Pinpoint the cell where the given text exists, returning its (x, y) midpoint coordinate. 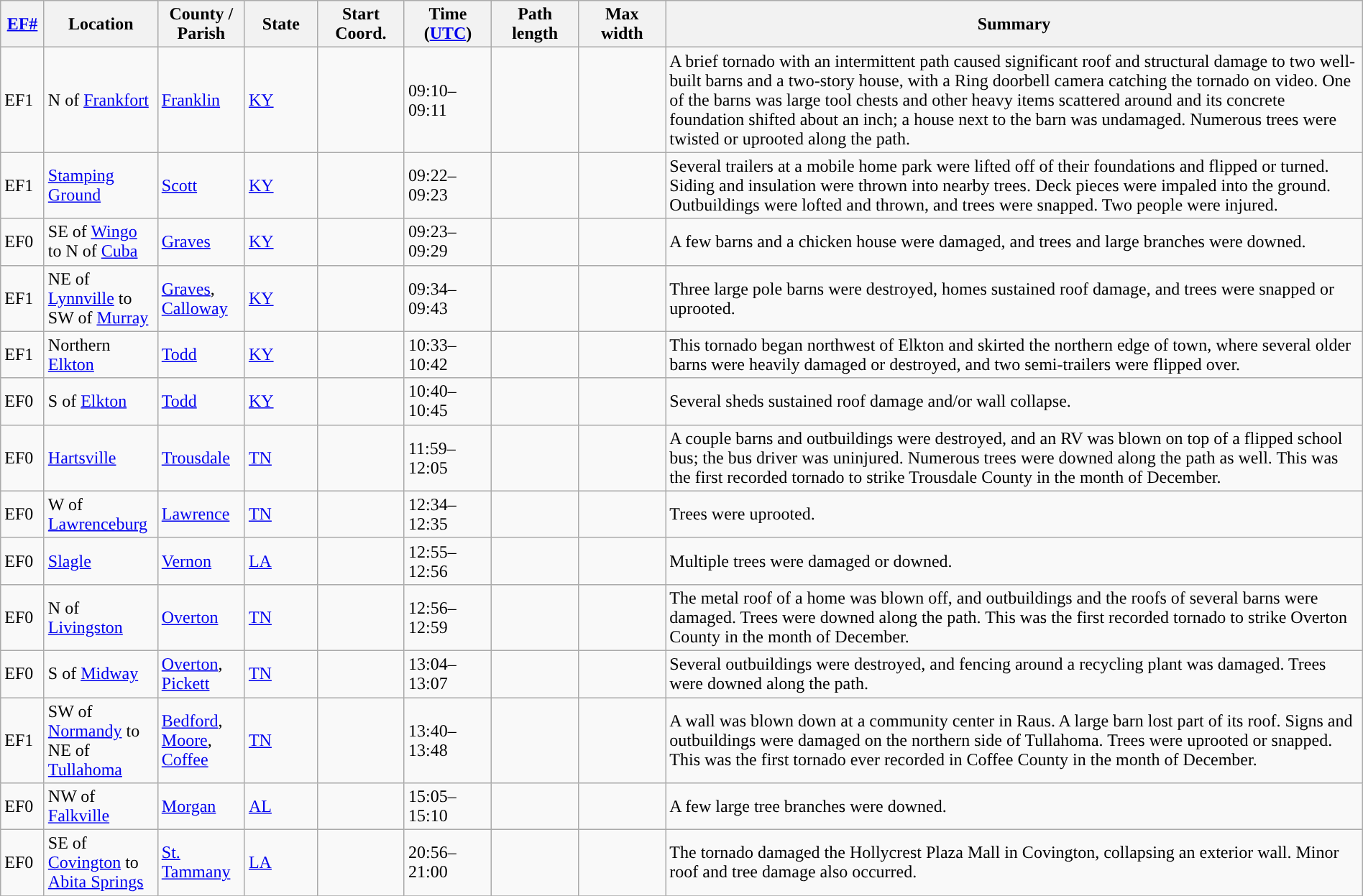
Stamping Ground (101, 185)
Multiple trees were damaged or downed. (1014, 560)
NE of Lynnville to SW of Murray (101, 298)
10:40–10:45 (447, 401)
Start Coord. (361, 24)
W of Lawrenceburg (101, 514)
Time (UTC) (447, 24)
The tornado damaged the Hollycrest Plaza Mall in Covington, collapsing an exterior wall. Minor roof and tree damage also occurred. (1014, 863)
Overton, Pickett (201, 674)
Overton (201, 617)
A few barns and a chicken house were damaged, and trees and large branches were downed. (1014, 241)
11:59–12:05 (447, 458)
A few large tree branches were downed. (1014, 806)
Location (101, 24)
Trousdale (201, 458)
County / Parish (201, 24)
N of Frankfort (101, 100)
09:23–09:29 (447, 241)
12:55–12:56 (447, 560)
Graves (201, 241)
Slagle (101, 560)
Franklin (201, 100)
Graves, Calloway (201, 298)
S of Midway (101, 674)
Three large pole barns were destroyed, homes sustained roof damage, and trees were snapped or uprooted. (1014, 298)
S of Elkton (101, 401)
Bedford, Moore, Coffee (201, 740)
SW of Normandy to NE of Tullahoma (101, 740)
Vernon (201, 560)
10:33–10:42 (447, 355)
Several sheds sustained roof damage and/or wall collapse. (1014, 401)
Summary (1014, 24)
Trees were uprooted. (1014, 514)
15:05–15:10 (447, 806)
Hartsville (101, 458)
20:56–21:00 (447, 863)
Max width (623, 24)
State (280, 24)
12:56–12:59 (447, 617)
AL (280, 806)
12:34–12:35 (447, 514)
Northern Elkton (101, 355)
09:22–09:23 (447, 185)
13:04–13:07 (447, 674)
EF# (23, 24)
N of Livingston (101, 617)
09:34–09:43 (447, 298)
NW of Falkville (101, 806)
St. Tammany (201, 863)
Lawrence (201, 514)
SE of Covington to Abita Springs (101, 863)
09:10–09:11 (447, 100)
SE of Wingo to N of Cuba (101, 241)
Morgan (201, 806)
13:40–13:48 (447, 740)
Several outbuildings were destroyed, and fencing around a recycling plant was damaged. Trees were downed along the path. (1014, 674)
Path length (535, 24)
Scott (201, 185)
